Locate the cell with the specified text and output its (X, Y) center coordinate. 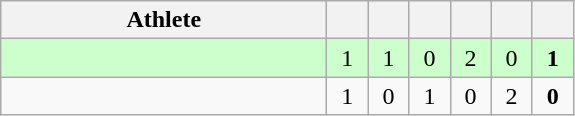
Athlete (164, 20)
